Extract the [x, y] coordinate from the center of the cell holding the provided text.  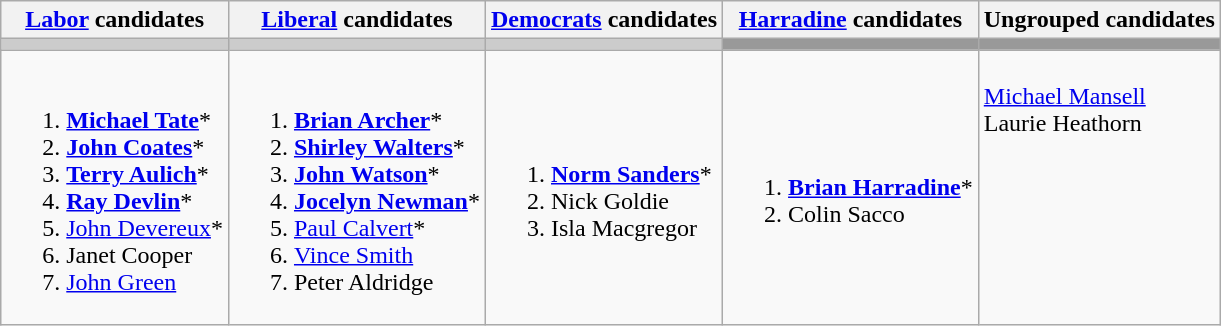
Michael Mansell Laurie Heathorn [1099, 188]
Michael Tate*John Coates*Terry Aulich*Ray Devlin*John Devereux*Janet CooperJohn Green [115, 188]
Democrats candidates [604, 20]
Harradine candidates [851, 20]
Norm Sanders*Nick GoldieIsla Macgregor [604, 188]
Liberal candidates [356, 20]
Ungrouped candidates [1099, 20]
Brian Archer*Shirley Walters*John Watson*Jocelyn Newman*Paul Calvert*Vince SmithPeter Aldridge [356, 188]
Labor candidates [115, 20]
Brian Harradine*Colin Sacco [851, 188]
